Provide the [x, y] coordinate of the cell's center where the given text is located.  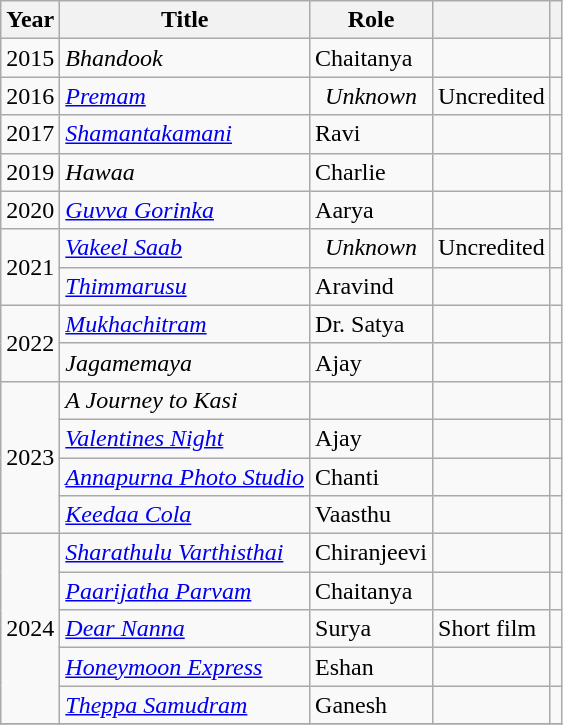
Mukhachitram [185, 324]
Chiranjeevi [372, 553]
Guvva Gorinka [185, 210]
Annapurna Photo Studio [185, 477]
Thimmarusu [185, 286]
Sharathulu Varthisthai [185, 553]
Hawaa [185, 172]
2023 [30, 457]
Title [185, 20]
Dr. Satya [372, 324]
2019 [30, 172]
Vakeel Saab [185, 248]
2020 [30, 210]
Shamantakamani [185, 134]
A Journey to Kasi [185, 400]
Charlie [372, 172]
Honeymoon Express [185, 667]
Eshan [372, 667]
Jagamemaya [185, 362]
2017 [30, 134]
Theppa Samudram [185, 705]
Year [30, 20]
Role [372, 20]
2016 [30, 96]
Ravi [372, 134]
Aarya [372, 210]
2024 [30, 629]
Chanti [372, 477]
Keedaa Cola [185, 515]
Vaasthu [372, 515]
Paarijatha Parvam [185, 591]
Surya [372, 629]
Aravind [372, 286]
Ganesh [372, 705]
2022 [30, 343]
Bhandook [185, 58]
2015 [30, 58]
Short film [492, 629]
Dear Nanna [185, 629]
2021 [30, 267]
Valentines Night [185, 438]
Premam [185, 96]
